Provide the (x, y) coordinate of the cell's center where the given text is located.  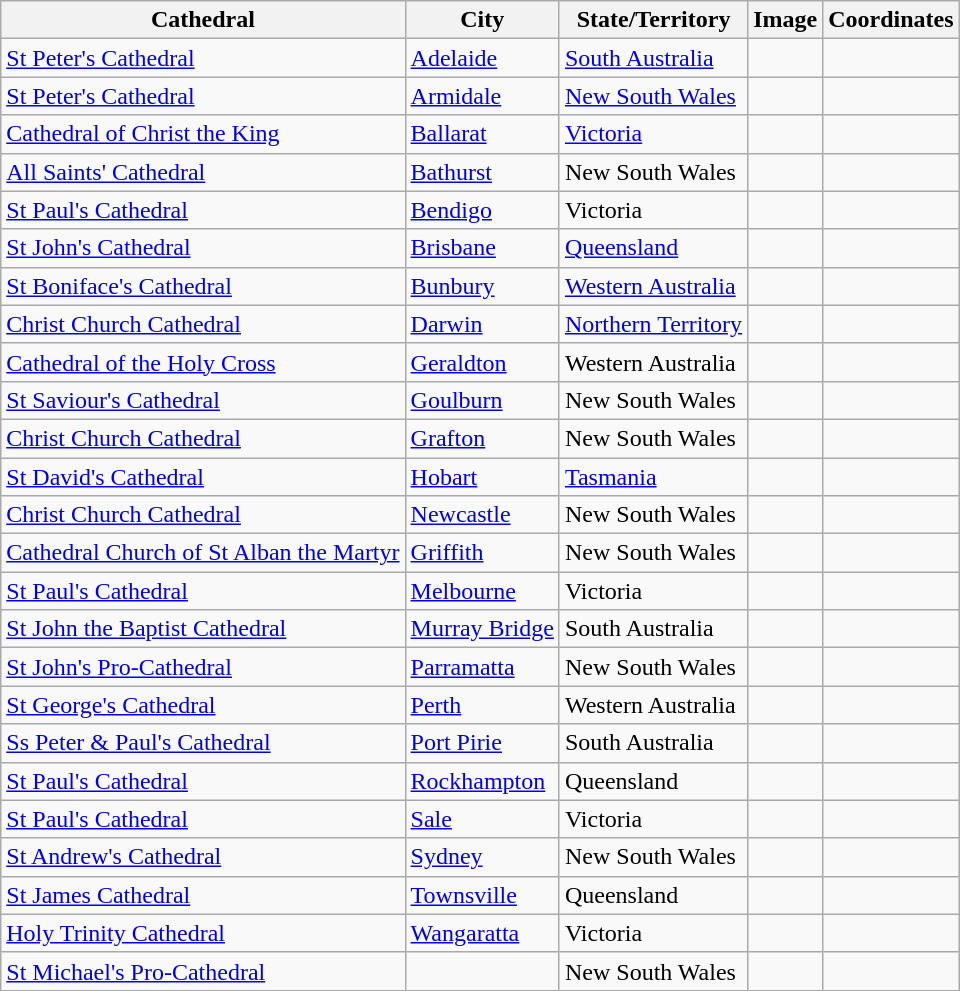
State/Territory (653, 20)
St John's Cathedral (203, 248)
Griffith (482, 553)
Cathedral of Christ the King (203, 134)
Armidale (482, 96)
Hobart (482, 477)
All Saints' Cathedral (203, 172)
Geraldton (482, 362)
Coordinates (891, 20)
St John's Pro-Cathedral (203, 667)
Brisbane (482, 248)
Wangaratta (482, 933)
Rockhampton (482, 781)
Cathedral of the Holy Cross (203, 362)
Perth (482, 705)
Cathedral (203, 20)
Newcastle (482, 515)
Darwin (482, 324)
Adelaide (482, 58)
Sale (482, 819)
Ss Peter & Paul's Cathedral (203, 743)
St Michael's Pro-Cathedral (203, 971)
St James Cathedral (203, 895)
St Boniface's Cathedral (203, 286)
Townsville (482, 895)
St George's Cathedral (203, 705)
Parramatta (482, 667)
Northern Territory (653, 324)
St John the Baptist Cathedral (203, 629)
Tasmania (653, 477)
Murray Bridge (482, 629)
St Saviour's Cathedral (203, 400)
Sydney (482, 857)
Bathurst (482, 172)
St Andrew's Cathedral (203, 857)
Holy Trinity Cathedral (203, 933)
Goulburn (482, 400)
Ballarat (482, 134)
Melbourne (482, 591)
Grafton (482, 438)
Port Pirie (482, 743)
St David's Cathedral (203, 477)
Bunbury (482, 286)
Cathedral Church of St Alban the Martyr (203, 553)
Bendigo (482, 210)
City (482, 20)
Image (786, 20)
